Pinpoint the cell where the given text exists, returning its [X, Y] midpoint coordinate. 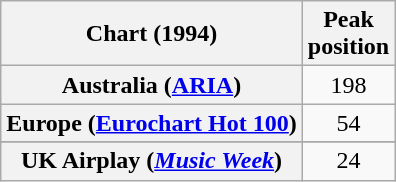
Chart (1994) [152, 34]
Peakposition [348, 34]
54 [348, 123]
24 [348, 161]
Europe (Eurochart Hot 100) [152, 123]
UK Airplay (Music Week) [152, 161]
Australia (ARIA) [152, 85]
198 [348, 85]
